Return [X, Y] of the center of cell containing provided text 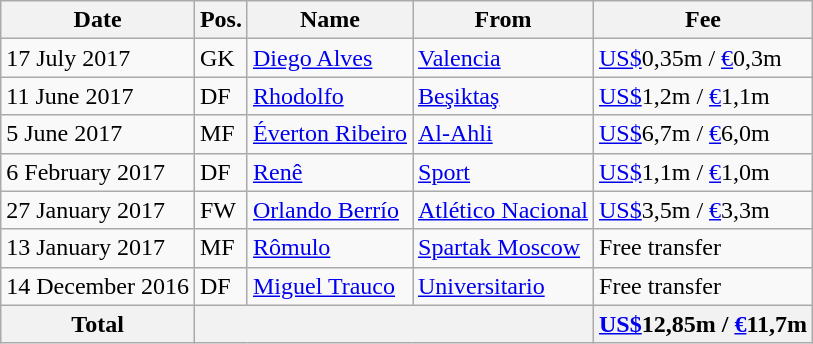
Sport [502, 172]
Total [98, 324]
Beşiktaş [502, 96]
27 January 2017 [98, 210]
11 June 2017 [98, 96]
Fee [704, 20]
17 July 2017 [98, 58]
US$0,35m / €0,3m [704, 58]
Éverton Ribeiro [330, 134]
US$6,7m / €6,0m [704, 134]
Diego Alves [330, 58]
Al-Ahli [502, 134]
6 February 2017 [98, 172]
Atlético Nacional [502, 210]
Renê [330, 172]
US$12,85m / €11,7m [704, 324]
13 January 2017 [98, 248]
GK [220, 58]
Miguel Trauco [330, 286]
US$1,1m / €1,0m [704, 172]
Orlando Berrío [330, 210]
US$3,5m / €3,3m [704, 210]
5 June 2017 [98, 134]
Rhodolfo [330, 96]
Spartak Moscow [502, 248]
US$1,2m / €1,1m [704, 96]
FW [220, 210]
Valencia [502, 58]
Rômulo [330, 248]
14 December 2016 [98, 286]
Pos. [220, 20]
Date [98, 20]
From [502, 20]
Universitario [502, 286]
Name [330, 20]
